For the text-containing cell, return its midpoint in [X, Y] coordinate format. 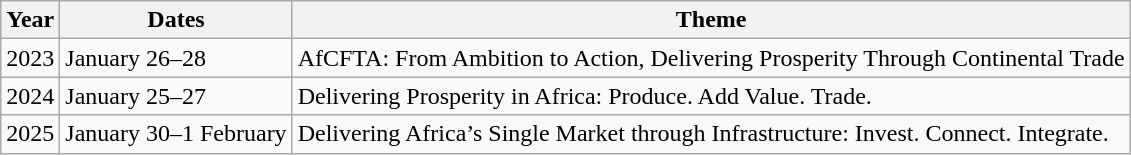
2025 [30, 134]
Theme [711, 20]
2023 [30, 58]
January 30–1 February [176, 134]
January 25–27 [176, 96]
Delivering Prosperity in Africa: Produce. Add Value. Trade. [711, 96]
Delivering Africa’s Single Market through Infrastructure: Invest. Connect. Integrate. [711, 134]
AfCFTA: From Ambition to Action, Delivering Prosperity Through Continental Trade [711, 58]
Dates [176, 20]
Year [30, 20]
January 26–28 [176, 58]
2024 [30, 96]
